Return the (x, y) coordinate for the center point of the cell that contains the specified text.  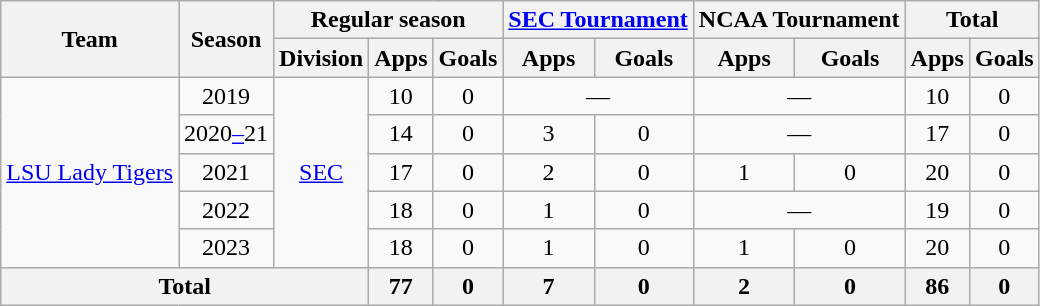
3 (548, 134)
SEC Tournament (598, 20)
14 (401, 134)
Division (322, 58)
Team (90, 39)
2020–21 (226, 134)
2019 (226, 96)
7 (548, 286)
Regular season (388, 20)
SEC (322, 172)
2022 (226, 210)
2021 (226, 172)
77 (401, 286)
2023 (226, 248)
Season (226, 39)
19 (937, 210)
LSU Lady Tigers (90, 172)
NCAA Tournament (799, 20)
86 (937, 286)
